For the text-containing cell, return its midpoint in (x, y) coordinate format. 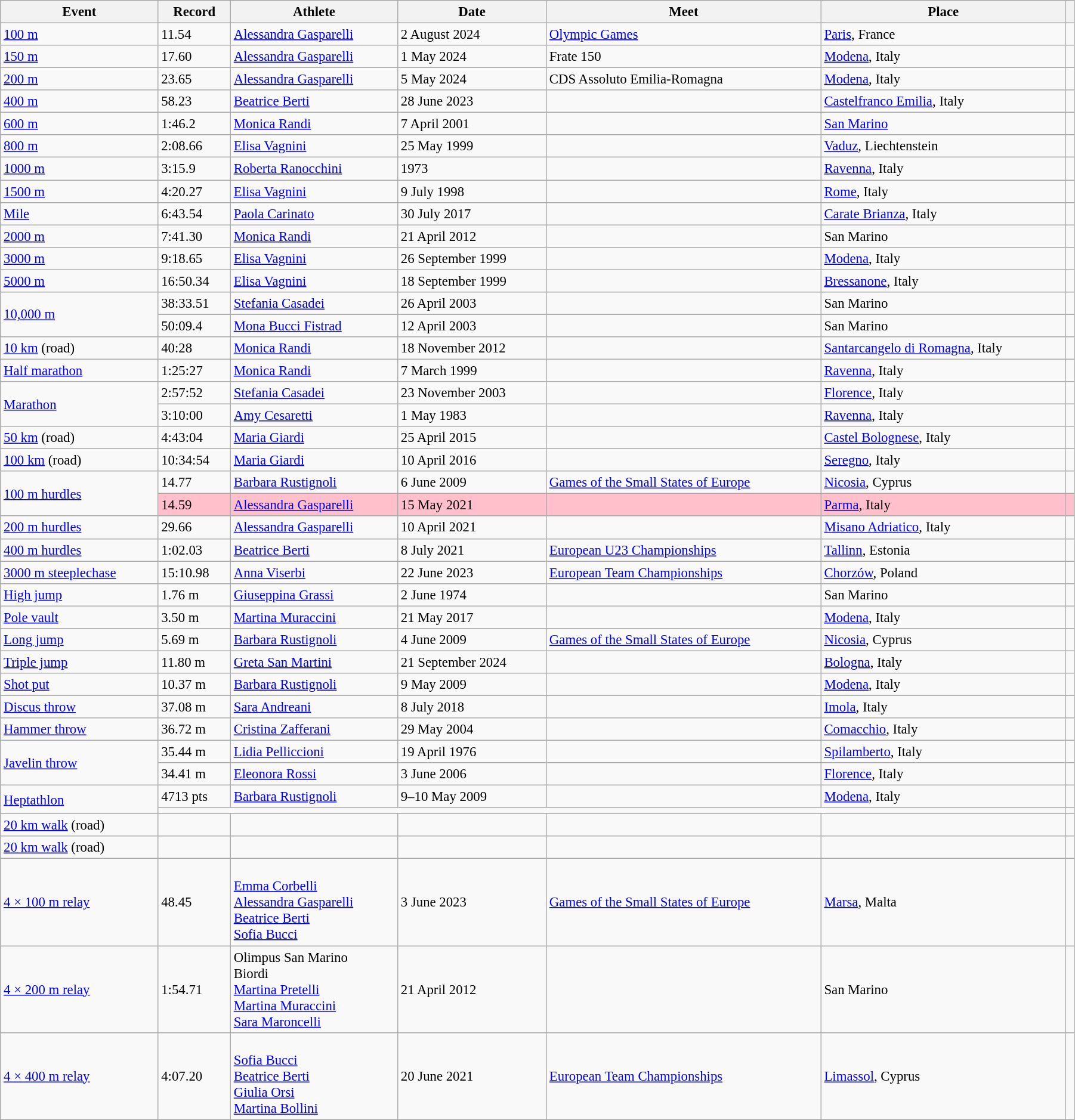
2 June 1974 (471, 595)
Athlete (314, 12)
36.72 m (194, 729)
Place (943, 12)
2000 m (79, 236)
Bressanone, Italy (943, 281)
Chorzów, Poland (943, 573)
High jump (79, 595)
CDS Assoluto Emilia-Romagna (684, 79)
1:54.71 (194, 989)
10,000 m (79, 315)
7 March 1999 (471, 370)
19 April 1976 (471, 752)
4:20.27 (194, 191)
European U23 Championships (684, 550)
1:25:27 (194, 370)
35.44 m (194, 752)
3 June 2006 (471, 774)
Event (79, 12)
Santarcangelo di Romagna, Italy (943, 348)
Castelfranco Emilia, Italy (943, 101)
14.77 (194, 482)
200 m (79, 79)
37.08 m (194, 707)
21 May 2017 (471, 617)
1 May 1983 (471, 416)
Bologna, Italy (943, 662)
Carate Brianza, Italy (943, 214)
Anna Viserbi (314, 573)
Record (194, 12)
10.37 m (194, 685)
4 June 2009 (471, 640)
Limassol, Cyprus (943, 1076)
Eleonora Rossi (314, 774)
100 km (road) (79, 460)
1:46.2 (194, 124)
Parma, Italy (943, 505)
48.45 (194, 902)
7 April 2001 (471, 124)
1:02.03 (194, 550)
18 September 1999 (471, 281)
Spilamberto, Italy (943, 752)
21 September 2024 (471, 662)
22 June 2023 (471, 573)
Meet (684, 12)
11.54 (194, 35)
18 November 2012 (471, 348)
2:08.66 (194, 146)
Marsa, Malta (943, 902)
9:18.65 (194, 258)
4713 pts (194, 797)
10 km (road) (79, 348)
2:57:52 (194, 393)
150 m (79, 57)
Cristina Zafferani (314, 729)
1000 m (79, 169)
600 m (79, 124)
Martina Muraccini (314, 617)
1500 m (79, 191)
Sara Andreani (314, 707)
29.66 (194, 528)
Olimpus San MarinoBiordiMartina PretelliMartina MuracciniSara Maroncelli (314, 989)
8 July 2021 (471, 550)
100 m hurdles (79, 494)
Javelin throw (79, 763)
Greta San Martini (314, 662)
3.50 m (194, 617)
6 June 2009 (471, 482)
Tallinn, Estonia (943, 550)
25 May 1999 (471, 146)
3000 m (79, 258)
Pole vault (79, 617)
Roberta Ranocchini (314, 169)
28 June 2023 (471, 101)
26 April 2003 (471, 304)
9 May 2009 (471, 685)
Olympic Games (684, 35)
15 May 2021 (471, 505)
Rome, Italy (943, 191)
17.60 (194, 57)
5000 m (79, 281)
23 November 2003 (471, 393)
Half marathon (79, 370)
25 April 2015 (471, 438)
6:43.54 (194, 214)
20 June 2021 (471, 1076)
50 km (road) (79, 438)
11.80 m (194, 662)
Lidia Pelliccioni (314, 752)
4 × 200 m relay (79, 989)
15:10.98 (194, 573)
26 September 1999 (471, 258)
16:50.34 (194, 281)
7:41.30 (194, 236)
4 × 100 m relay (79, 902)
38:33.51 (194, 304)
100 m (79, 35)
Paris, France (943, 35)
34.41 m (194, 774)
14.59 (194, 505)
30 July 2017 (471, 214)
50:09.4 (194, 326)
Giuseppina Grassi (314, 595)
400 m hurdles (79, 550)
1.76 m (194, 595)
Mona Bucci Fistrad (314, 326)
2 August 2024 (471, 35)
Comacchio, Italy (943, 729)
Long jump (79, 640)
10 April 2021 (471, 528)
23.65 (194, 79)
Heptathlon (79, 800)
3 June 2023 (471, 902)
5 May 2024 (471, 79)
1973 (471, 169)
Paola Carinato (314, 214)
40:28 (194, 348)
3:10:00 (194, 416)
58.23 (194, 101)
Vaduz, Liechtenstein (943, 146)
400 m (79, 101)
Date (471, 12)
Marathon (79, 404)
9 July 1998 (471, 191)
Hammer throw (79, 729)
Imola, Italy (943, 707)
9–10 May 2009 (471, 797)
12 April 2003 (471, 326)
4:43:04 (194, 438)
Triple jump (79, 662)
Amy Cesaretti (314, 416)
800 m (79, 146)
3000 m steeplechase (79, 573)
4 × 400 m relay (79, 1076)
Castel Bolognese, Italy (943, 438)
200 m hurdles (79, 528)
Sofia BucciBeatrice BertiGiulia OrsiMartina Bollini (314, 1076)
Seregno, Italy (943, 460)
3:15.9 (194, 169)
29 May 2004 (471, 729)
5.69 m (194, 640)
Frate 150 (684, 57)
Mile (79, 214)
Emma CorbelliAlessandra GasparelliBeatrice BertiSofia Bucci (314, 902)
Misano Adriatico, Italy (943, 528)
Discus throw (79, 707)
10 April 2016 (471, 460)
8 July 2018 (471, 707)
Shot put (79, 685)
4:07.20 (194, 1076)
1 May 2024 (471, 57)
10:34:54 (194, 460)
